Return (X, Y) of the center of cell containing provided text 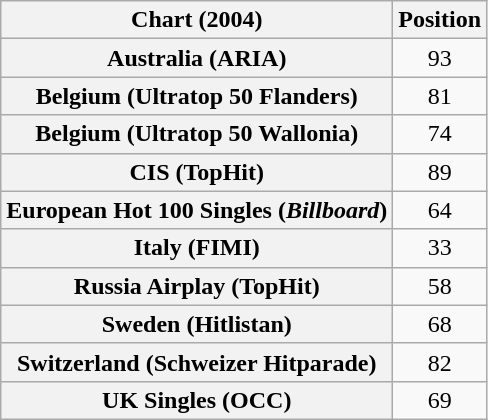
81 (440, 96)
93 (440, 58)
Russia Airplay (TopHit) (197, 286)
58 (440, 286)
European Hot 100 Singles (Billboard) (197, 210)
Sweden (Hitlistan) (197, 324)
74 (440, 134)
69 (440, 400)
Belgium (Ultratop 50 Flanders) (197, 96)
CIS (TopHit) (197, 172)
33 (440, 248)
89 (440, 172)
Switzerland (Schweizer Hitparade) (197, 362)
64 (440, 210)
Australia (ARIA) (197, 58)
68 (440, 324)
Italy (FIMI) (197, 248)
Position (440, 20)
UK Singles (OCC) (197, 400)
Belgium (Ultratop 50 Wallonia) (197, 134)
82 (440, 362)
Chart (2004) (197, 20)
